Capture the cell that displays the provided text and extract its [X, Y] central coordinate. 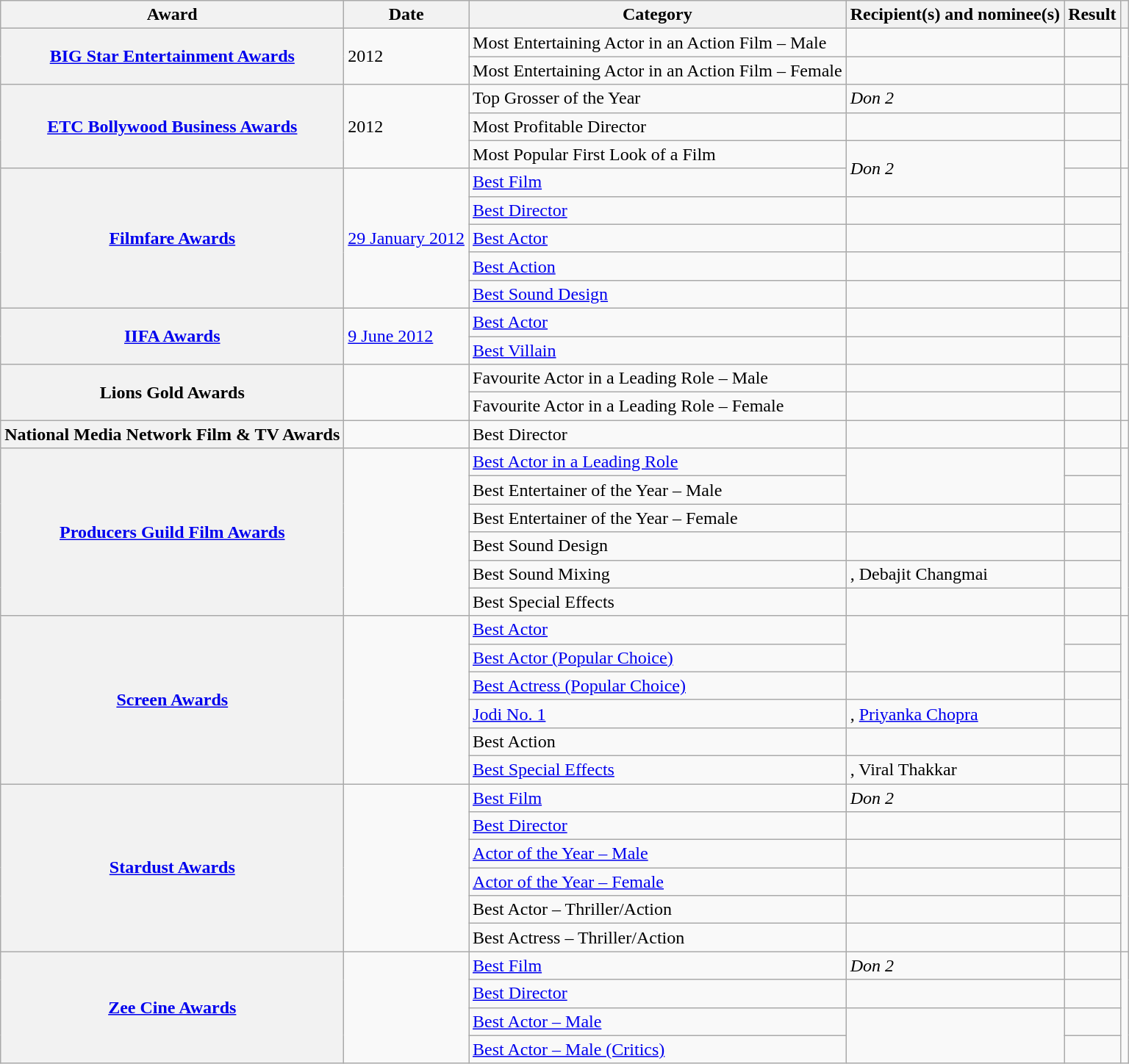
ETC Bollywood Business Awards [172, 126]
Favourite Actor in a Leading Role – Male [658, 378]
Producers Guild Film Awards [172, 532]
Best Actor (Popular Choice) [658, 658]
BIG Star Entertainment Awards [172, 57]
Actor of the Year – Male [658, 854]
Category [658, 15]
Result [1092, 15]
Recipient(s) and nominee(s) [955, 15]
Jodi No. 1 [658, 713]
Most Entertaining Actor in an Action Film – Male [658, 43]
Zee Cine Awards [172, 1007]
, Priyanka Chopra [955, 713]
Award [172, 15]
Best Actress – Thriller/Action [658, 938]
29 January 2012 [406, 238]
Best Entertainer of the Year – Female [658, 518]
Best Actor – Male [658, 1021]
Best Actor – Thriller/Action [658, 910]
Actor of the Year – Female [658, 882]
Top Grosser of the Year [658, 98]
National Media Network Film & TV Awards [172, 434]
, Debajit Changmai [955, 574]
Filmfare Awards [172, 238]
Best Actor in a Leading Role [658, 462]
Date [406, 15]
Best Sound Mixing [658, 574]
Best Villain [658, 351]
Most Popular First Look of a Film [658, 154]
, Viral Thakkar [955, 769]
Screen Awards [172, 700]
Best Entertainer of the Year – Male [658, 490]
IIFA Awards [172, 336]
Stardust Awards [172, 867]
Most Profitable Director [658, 126]
Lions Gold Awards [172, 392]
Best Actress (Popular Choice) [658, 686]
Best Actor – Male (Critics) [658, 1049]
Favourite Actor in a Leading Role – Female [658, 406]
9 June 2012 [406, 336]
Most Entertaining Actor in an Action Film – Female [658, 71]
